Find where the given text appears and provide that cell's center as (x, y) coordinate. 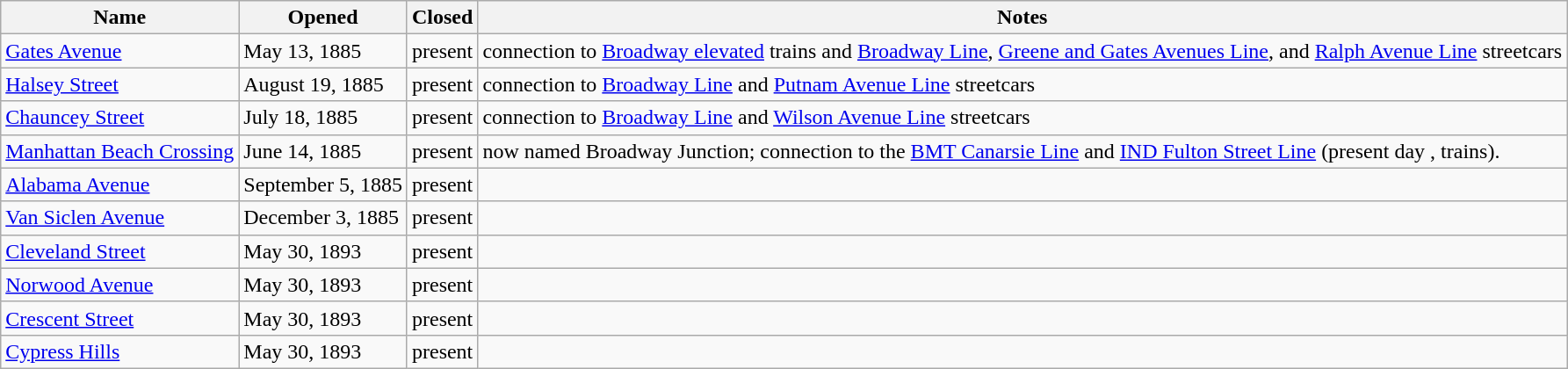
May 13, 1885 (323, 51)
Cypress Hills (119, 351)
Alabama Avenue (119, 184)
August 19, 1885 (323, 84)
connection to Broadway Line and Wilson Avenue Line streetcars (1022, 118)
July 18, 1885 (323, 118)
Crescent Street (119, 318)
June 14, 1885 (323, 151)
connection to Broadway elevated trains and Broadway Line, Greene and Gates Avenues Line, and Ralph Avenue Line streetcars (1022, 51)
Closed (442, 18)
Name (119, 18)
Gates Avenue (119, 51)
Chauncey Street (119, 118)
Cleveland Street (119, 251)
Norwood Avenue (119, 285)
now named Broadway Junction; connection to the BMT Canarsie Line and IND Fulton Street Line (present day , trains). (1022, 151)
Halsey Street (119, 84)
September 5, 1885 (323, 184)
Manhattan Beach Crossing (119, 151)
connection to Broadway Line and Putnam Avenue Line streetcars (1022, 84)
Notes (1022, 18)
December 3, 1885 (323, 218)
Opened (323, 18)
Van Siclen Avenue (119, 218)
